Output the (x, y) coordinate of the center of the cell containing the given text.  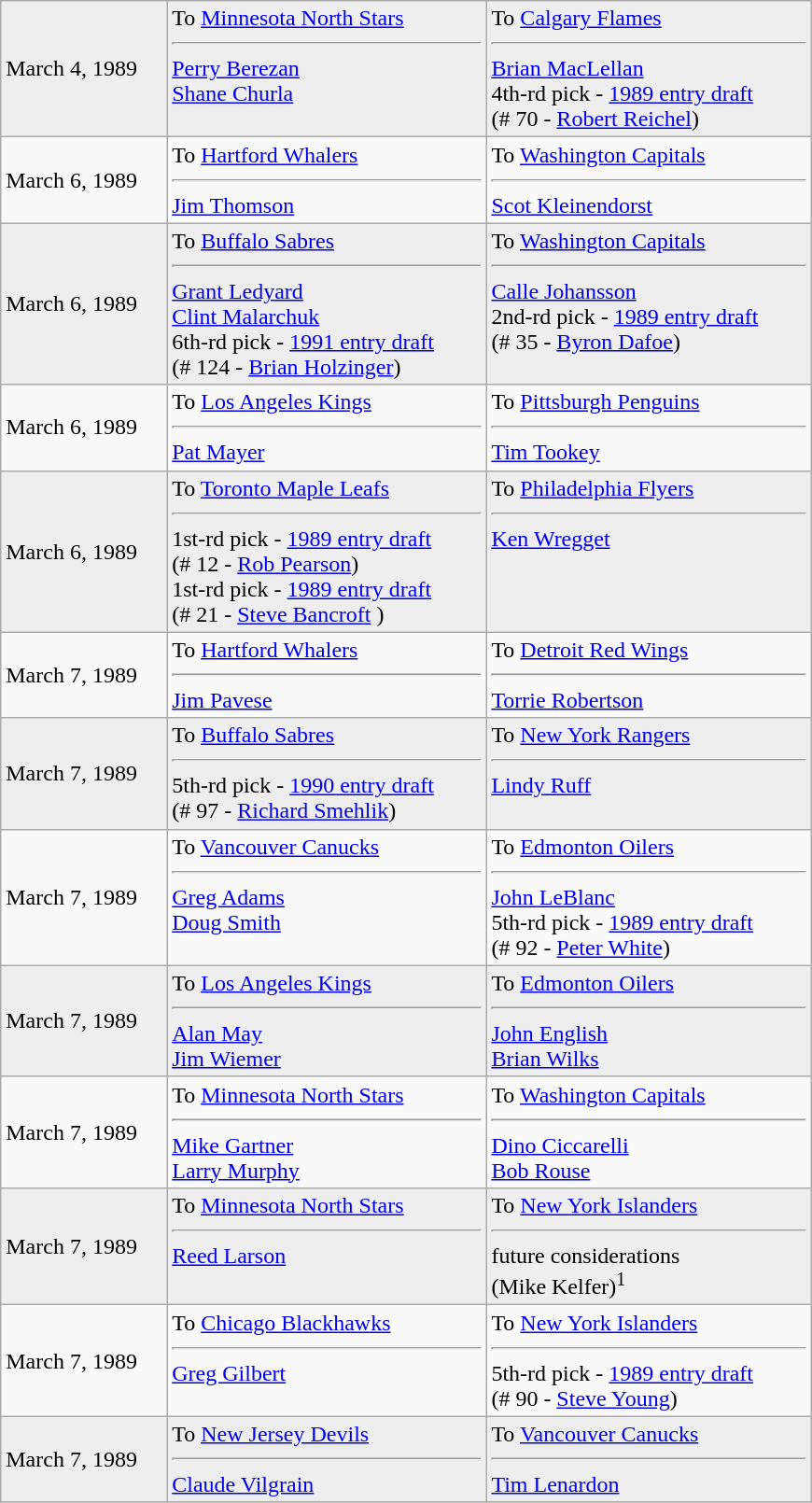
To Edmonton OilersJohn LeBlanc5th-rd pick - 1989 entry draft(# 92 - Peter White) (649, 897)
To New Jersey DevilsClaude Vilgrain (327, 1459)
To Hartford WhalersJim Pavese (327, 675)
March 4, 1989 (84, 69)
To New York Islandersfuture considerations(Mike Kelfer)1 (649, 1246)
To New York Islanders5th-rd pick - 1989 entry draft(# 90 - Steve Young) (649, 1361)
To Edmonton OilersJohn EnglishBrian Wilks (649, 1021)
To Washington CapitalsDino CiccarelliBob Rouse (649, 1131)
To Minnesota North StarsReed Larson (327, 1246)
To Hartford WhalersJim Thomson (327, 180)
To Los Angeles KingsPat Mayer (327, 428)
To Buffalo Sabres5th-rd pick - 1990 entry draft(# 97 - Richard Smehlik) (327, 773)
To Pittsburgh PenguinsTim Tookey (649, 428)
To Minnesota North StarsMike GartnerLarry Murphy (327, 1131)
To Chicago BlackhawksGreg Gilbert (327, 1361)
To Philadelphia FlyersKen Wregget (649, 551)
To Washington CapitalsCalle Johansson2nd-rd pick - 1989 entry draft(# 35 - Byron Dafoe) (649, 304)
To Toronto Maple Leafs1st-rd pick - 1989 entry draft(# 12 - Rob Pearson)1st-rd pick - 1989 entry draft(# 21 - Steve Bancroft ) (327, 551)
To Detroit Red WingsTorrie Robertson (649, 675)
To Calgary FlamesBrian MacLellan4th-rd pick - 1989 entry draft(# 70 - Robert Reichel) (649, 69)
To Los Angeles KingsAlan MayJim Wiemer (327, 1021)
To Washington CapitalsScot Kleinendorst (649, 180)
To Vancouver CanucksGreg AdamsDoug Smith (327, 897)
To Minnesota North StarsPerry BerezanShane Churla (327, 69)
To Buffalo SabresGrant LedyardClint Malarchuk6th-rd pick - 1991 entry draft(# 124 - Brian Holzinger) (327, 304)
To New York RangersLindy Ruff (649, 773)
To Vancouver CanucksTim Lenardon (649, 1459)
